Return [x, y] of the center of cell containing provided text 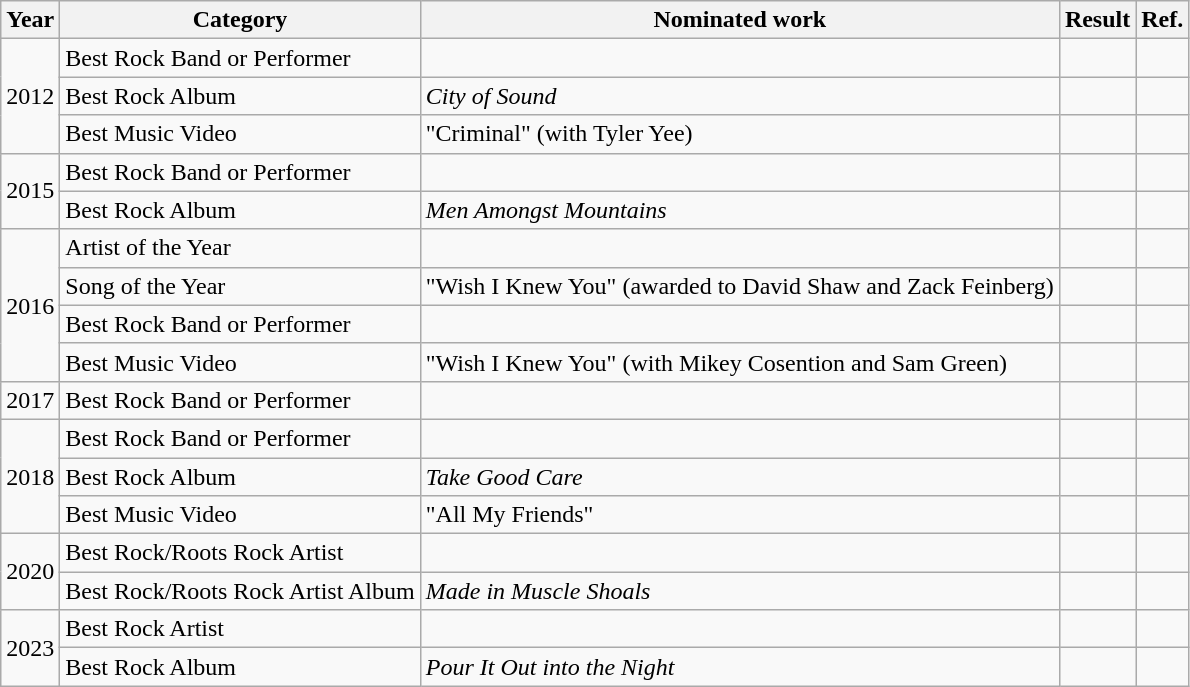
2016 [30, 305]
"Wish I Knew You" (with Mikey Cosention and Sam Green) [740, 362]
2017 [30, 400]
2018 [30, 476]
"All My Friends" [740, 515]
2023 [30, 648]
Take Good Care [740, 477]
Pour It Out into the Night [740, 667]
2020 [30, 572]
Men Amongst Mountains [740, 210]
Result [1097, 20]
Category [240, 20]
Song of the Year [240, 286]
Nominated work [740, 20]
2015 [30, 191]
Artist of the Year [240, 248]
Best Rock Artist [240, 629]
2012 [30, 96]
Made in Muscle Shoals [740, 591]
"Wish I Knew You" (awarded to David Shaw and Zack Feinberg) [740, 286]
City of Sound [740, 96]
"Criminal" (with Tyler Yee) [740, 134]
Best Rock/Roots Rock Artist Album [240, 591]
Best Rock/Roots Rock Artist [240, 553]
Year [30, 20]
Ref. [1162, 20]
